Search for the cell housing the specified text and yield its (x, y) center coordinate. 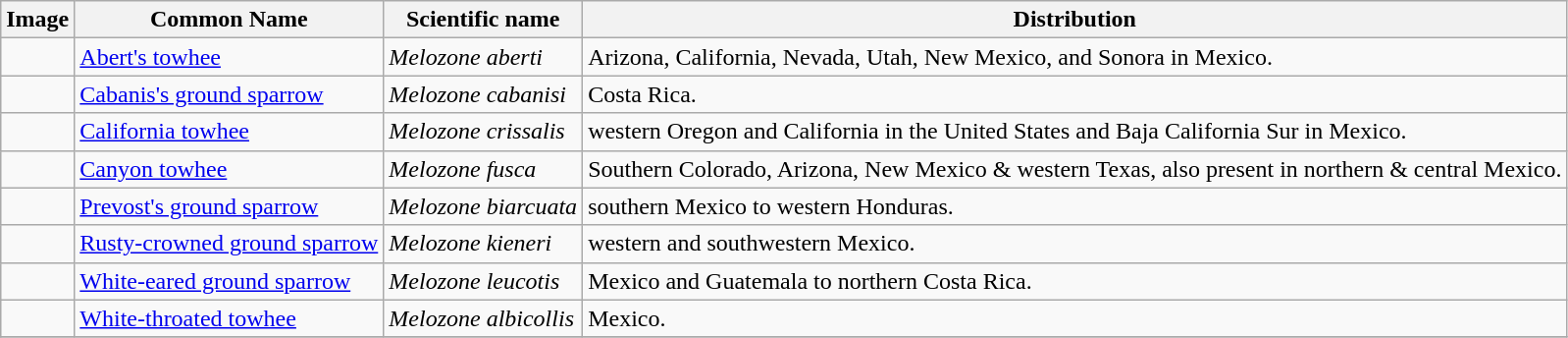
Cabanis's ground sparrow (230, 94)
Melozone kieneri (483, 244)
western and southwestern Mexico. (1075, 244)
Melozone aberti (483, 57)
White-eared ground sparrow (230, 281)
Image (37, 20)
Mexico. (1075, 318)
Distribution (1075, 20)
western Oregon and California in the United States and Baja California Sur in Mexico. (1075, 132)
Scientific name (483, 20)
southern Mexico to western Honduras. (1075, 206)
Costa Rica. (1075, 94)
California towhee (230, 132)
Rusty-crowned ground sparrow (230, 244)
Melozone cabanisi (483, 94)
Abert's towhee (230, 57)
Melozone leucotis (483, 281)
Common Name (230, 20)
White-throated towhee (230, 318)
Melozone biarcuata (483, 206)
Prevost's ground sparrow (230, 206)
Arizona, California, Nevada, Utah, New Mexico, and Sonora in Mexico. (1075, 57)
Melozone fusca (483, 169)
Canyon towhee (230, 169)
Mexico and Guatemala to northern Costa Rica. (1075, 281)
Melozone albicollis (483, 318)
Melozone crissalis (483, 132)
Southern Colorado, Arizona, New Mexico & western Texas, also present in northern & central Mexico. (1075, 169)
